Return the (X, Y) coordinate for the center point of the cell that contains the specified text.  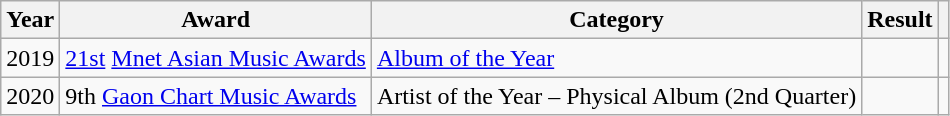
Award (216, 20)
Result (900, 20)
21st Mnet Asian Music Awards (216, 58)
Album of the Year (616, 58)
Artist of the Year – Physical Album (2nd Quarter) (616, 96)
Category (616, 20)
Year (30, 20)
2020 (30, 96)
2019 (30, 58)
9th Gaon Chart Music Awards (216, 96)
